Capture the cell that displays the provided text and extract its [x, y] central coordinate. 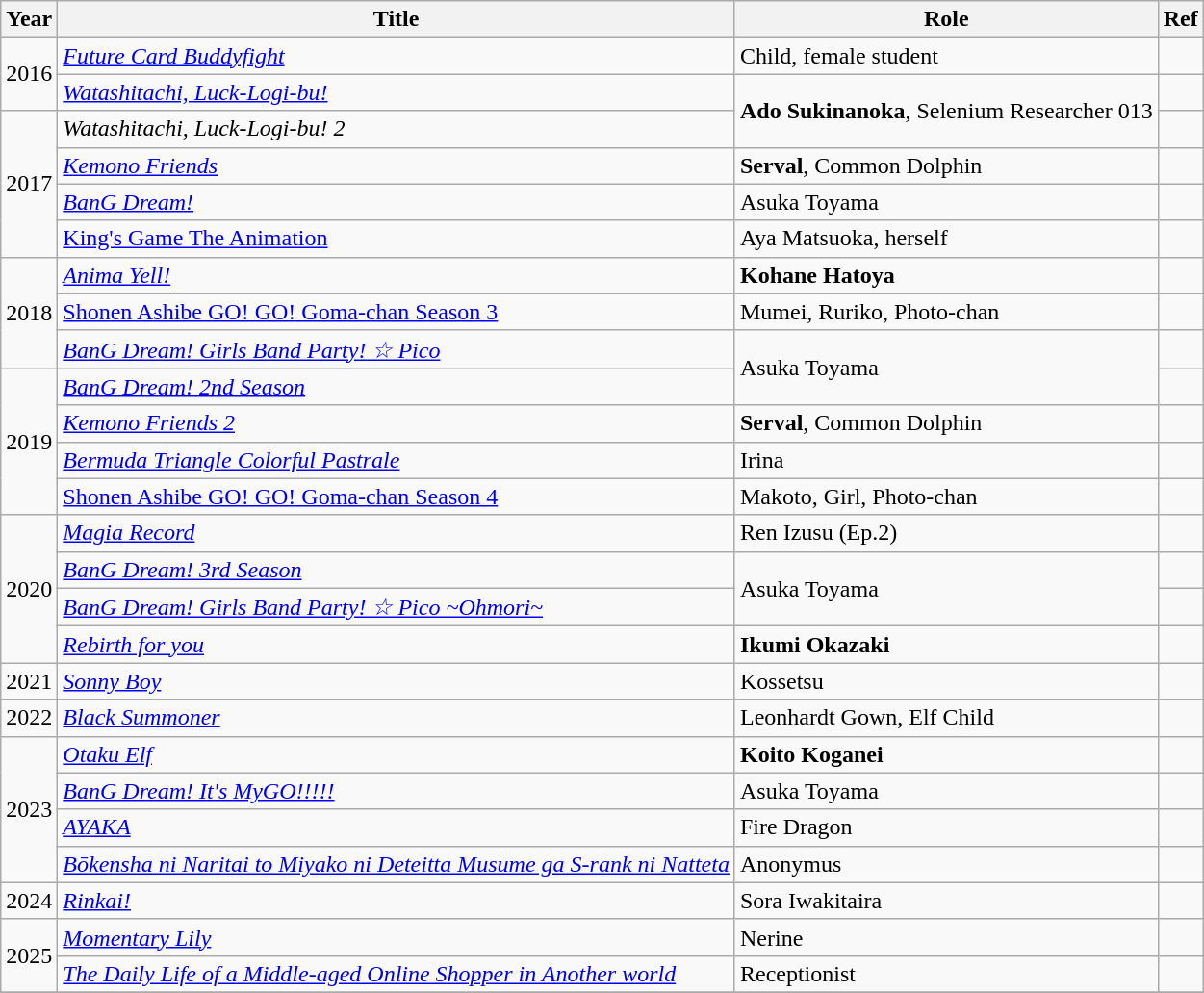
Sora Iwakitaira [946, 901]
Rinkai! [397, 901]
Makoto, Girl, Photo-chan [946, 496]
Shonen Ashibe GO! GO! Goma-chan Season 3 [397, 312]
Ref [1180, 19]
Bōkensha ni Naritai to Miyako ni Deteitta Musume ga S-rank ni Natteta [397, 864]
2016 [29, 74]
2025 [29, 955]
2022 [29, 718]
Bermuda Triangle Colorful Pastrale [397, 460]
Ren Izusu (Ep.2) [946, 533]
Kohane Hatoya [946, 275]
2017 [29, 184]
Momentary Lily [397, 937]
BanG Dream! Girls Band Party! ☆ Pico ~Ohmori~ [397, 607]
Anonymus [946, 864]
Leonhardt Gown, Elf Child [946, 718]
Child, female student [946, 56]
BanG Dream! 2nd Season [397, 387]
Kossetsu [946, 681]
2024 [29, 901]
Mumei, Ruriko, Photo-chan [946, 312]
2019 [29, 442]
Nerine [946, 937]
Sonny Boy [397, 681]
Black Summoner [397, 718]
BanG Dream! 3rd Season [397, 570]
Kemono Friends [397, 165]
BanG Dream! [397, 202]
Koito Koganei [946, 754]
Role [946, 19]
Shonen Ashibe GO! GO! Goma-chan Season 4 [397, 496]
Anima Yell! [397, 275]
The Daily Life of a Middle-aged Online Shopper in Another world [397, 974]
Aya Matsuoka, herself [946, 239]
Magia Record [397, 533]
Receptionist [946, 974]
Future Card Buddyfight [397, 56]
2023 [29, 809]
Watashitachi, Luck-Logi-bu! [397, 92]
BanG Dream! It's MyGO!!!!! [397, 791]
2018 [29, 313]
2020 [29, 589]
Kemono Friends 2 [397, 423]
Watashitachi, Luck-Logi-bu! 2 [397, 129]
Irina [946, 460]
Ado Sukinanoka, Selenium Researcher 013 [946, 111]
Rebirth for you [397, 645]
Title [397, 19]
2021 [29, 681]
BanG Dream! Girls Band Party! ☆ Pico [397, 349]
King's Game The Animation [397, 239]
Otaku Elf [397, 754]
Fire Dragon [946, 827]
Year [29, 19]
AYAKA [397, 827]
Ikumi Okazaki [946, 645]
